Provide the [X, Y] coordinate of the cell's center where the given text is located.  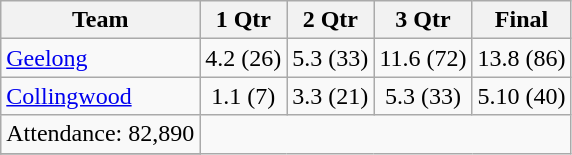
Team [100, 20]
Collingwood [100, 96]
11.6 (72) [423, 58]
13.8 (86) [522, 58]
1 Qtr [244, 20]
3.3 (21) [330, 96]
4.2 (26) [244, 58]
3 Qtr [423, 20]
Geelong [100, 58]
Final [522, 20]
1.1 (7) [244, 96]
Attendance: 82,890 [100, 134]
5.10 (40) [522, 96]
2 Qtr [330, 20]
